Search for the cell housing the specified text and yield its [X, Y] center coordinate. 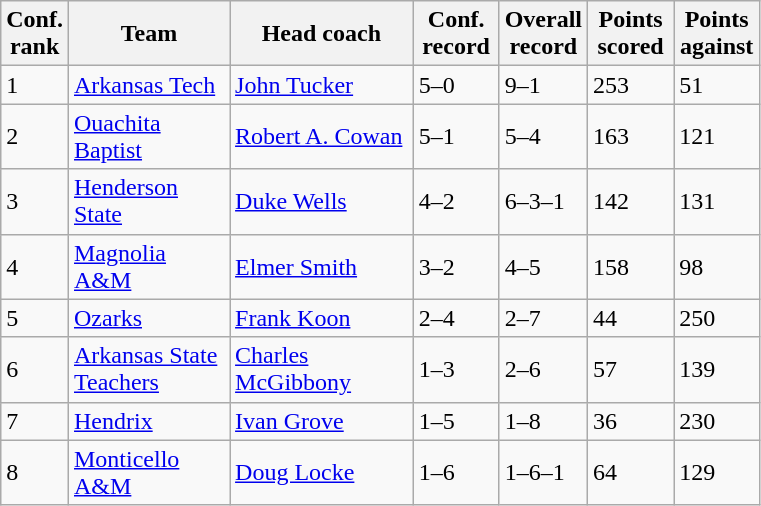
158 [631, 266]
5–0 [456, 85]
2–6 [543, 370]
Overall record [543, 34]
98 [717, 266]
Elmer Smith [322, 266]
6–3–1 [543, 202]
3 [35, 202]
7 [35, 421]
1–6 [456, 472]
Ivan Grove [322, 421]
5 [35, 318]
44 [631, 318]
1–6–1 [543, 472]
Head coach [322, 34]
1 [35, 85]
6 [35, 370]
4–5 [543, 266]
163 [631, 136]
Team [148, 34]
Ozarks [148, 318]
3–2 [456, 266]
Doug Locke [322, 472]
64 [631, 472]
Monticello A&M [148, 472]
4–2 [456, 202]
2 [35, 136]
1–8 [543, 421]
230 [717, 421]
4 [35, 266]
Conf. rank [35, 34]
Robert A. Cowan [322, 136]
250 [717, 318]
Hendrix [148, 421]
Henderson State [148, 202]
2–4 [456, 318]
142 [631, 202]
8 [35, 472]
Conf. record [456, 34]
51 [717, 85]
Magnolia A&M [148, 266]
129 [717, 472]
John Tucker [322, 85]
253 [631, 85]
131 [717, 202]
Arkansas Tech [148, 85]
Points against [717, 34]
57 [631, 370]
Frank Koon [322, 318]
139 [717, 370]
Arkansas State Teachers [148, 370]
9–1 [543, 85]
1–5 [456, 421]
Ouachita Baptist [148, 136]
Points scored [631, 34]
2–7 [543, 318]
36 [631, 421]
121 [717, 136]
1–3 [456, 370]
5–1 [456, 136]
Duke Wells [322, 202]
Charles McGibbony [322, 370]
5–4 [543, 136]
